Return [x, y] of the center of cell containing provided text 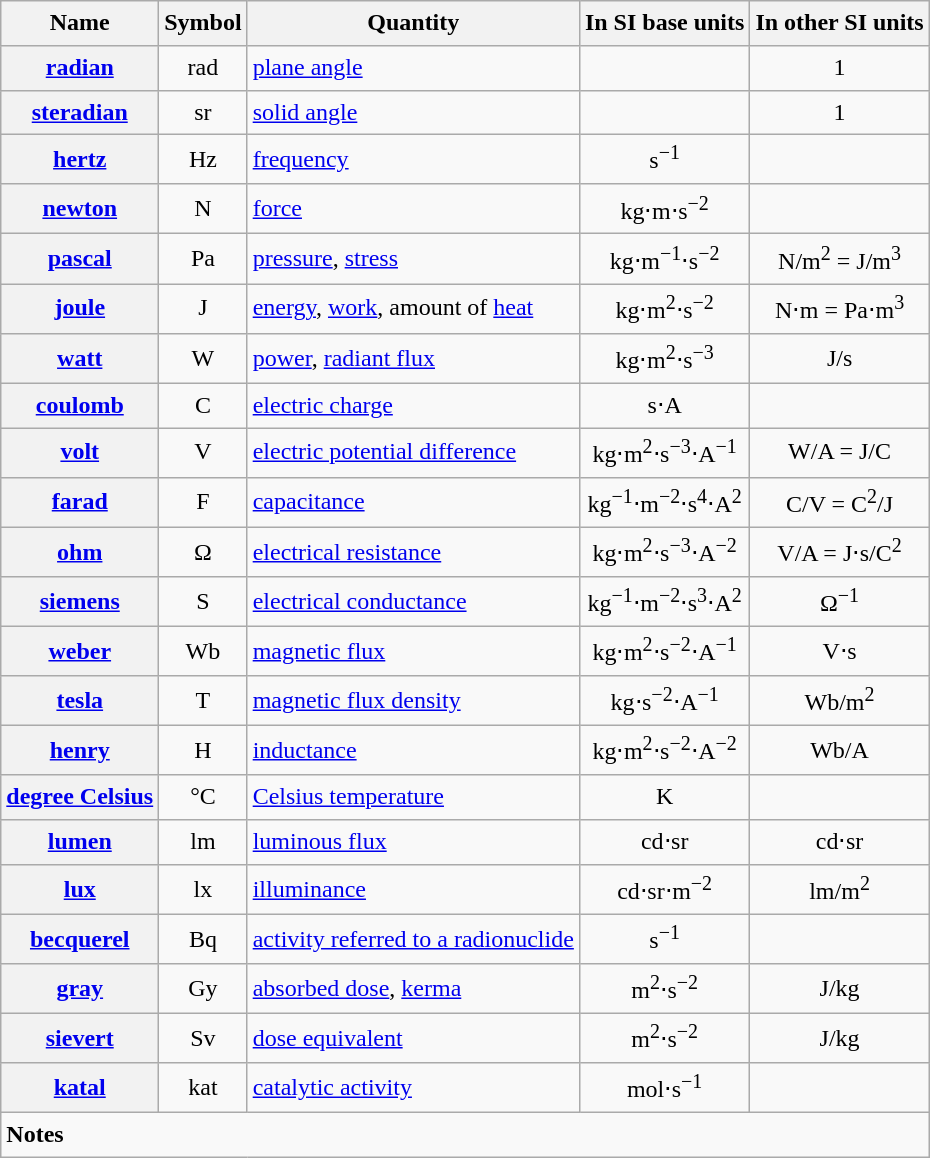
inductance [413, 750]
absorbed dose, kerma [413, 989]
W/A = J/C [840, 453]
lux [80, 889]
sievert [80, 1038]
C [203, 406]
energy, work, amount of heat [413, 309]
tesla [80, 701]
capacitance [413, 502]
W [203, 358]
Gy [203, 989]
activity referred to a radionuclide [413, 939]
V [203, 453]
V/A = J⋅s/C2 [840, 552]
In SI base units [664, 24]
luminous flux [413, 842]
H [203, 750]
Quantity [413, 24]
S [203, 601]
steradian [80, 112]
magnetic flux density [413, 701]
cd⋅sr⋅m−2 [664, 889]
Hz [203, 160]
Ω−1 [840, 601]
gray [80, 989]
solid angle [413, 112]
kg⋅m2⋅s−2 [664, 309]
C/V = C2/J [840, 502]
electric charge [413, 406]
force [413, 209]
N/m2 = J/m3 [840, 259]
T [203, 701]
kg⋅m⋅s−2 [664, 209]
coulomb [80, 406]
J/s [840, 358]
newton [80, 209]
weber [80, 651]
lm [203, 842]
Wb/m2 [840, 701]
power, radiant flux [413, 358]
N [203, 209]
kg⋅m2⋅s−2⋅A−2 [664, 750]
frequency [413, 160]
K [664, 798]
kg−1⋅m−2⋅s4⋅A2 [664, 502]
kg⋅m2⋅s−3⋅A−2 [664, 552]
electrical resistance [413, 552]
Wb/A [840, 750]
volt [80, 453]
illuminance [413, 889]
kg⋅m2⋅s−3 [664, 358]
Bq [203, 939]
Name [80, 24]
s⋅A [664, 406]
lm/m2 [840, 889]
kg⋅m2⋅s−2⋅A−1 [664, 651]
lumen [80, 842]
Wb [203, 651]
kg−1⋅m−2⋅s3⋅A2 [664, 601]
degree Celsius [80, 798]
Notes [465, 1136]
siemens [80, 601]
henry [80, 750]
kg⋅m−1⋅s−2 [664, 259]
watt [80, 358]
V⋅s [840, 651]
rad [203, 68]
katal [80, 1088]
electric potential difference [413, 453]
kat [203, 1088]
catalytic activity [413, 1088]
dose equivalent [413, 1038]
electrical conductance [413, 601]
ohm [80, 552]
kg⋅m2⋅s−3⋅A−1 [664, 453]
radian [80, 68]
plane angle [413, 68]
mol⋅s−1 [664, 1088]
Celsius temperature [413, 798]
magnetic flux [413, 651]
Ω [203, 552]
joule [80, 309]
becquerel [80, 939]
In other SI units [840, 24]
pressure, stress [413, 259]
kg⋅s−2⋅A−1 [664, 701]
F [203, 502]
J [203, 309]
Sv [203, 1038]
lx [203, 889]
sr [203, 112]
Symbol [203, 24]
N⋅m = Pa⋅m3 [840, 309]
°C [203, 798]
hertz [80, 160]
pascal [80, 259]
Pa [203, 259]
farad [80, 502]
